Identify which cell holds the provided text, then report its (x, y) central coordinate. 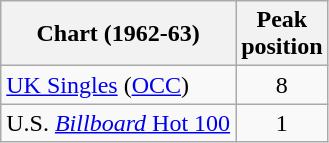
Peakposition (282, 34)
1 (282, 123)
UK Singles (OCC) (118, 85)
Chart (1962-63) (118, 34)
U.S. Billboard Hot 100 (118, 123)
8 (282, 85)
